Extract the [x, y] coordinate from the center of the cell holding the provided text.  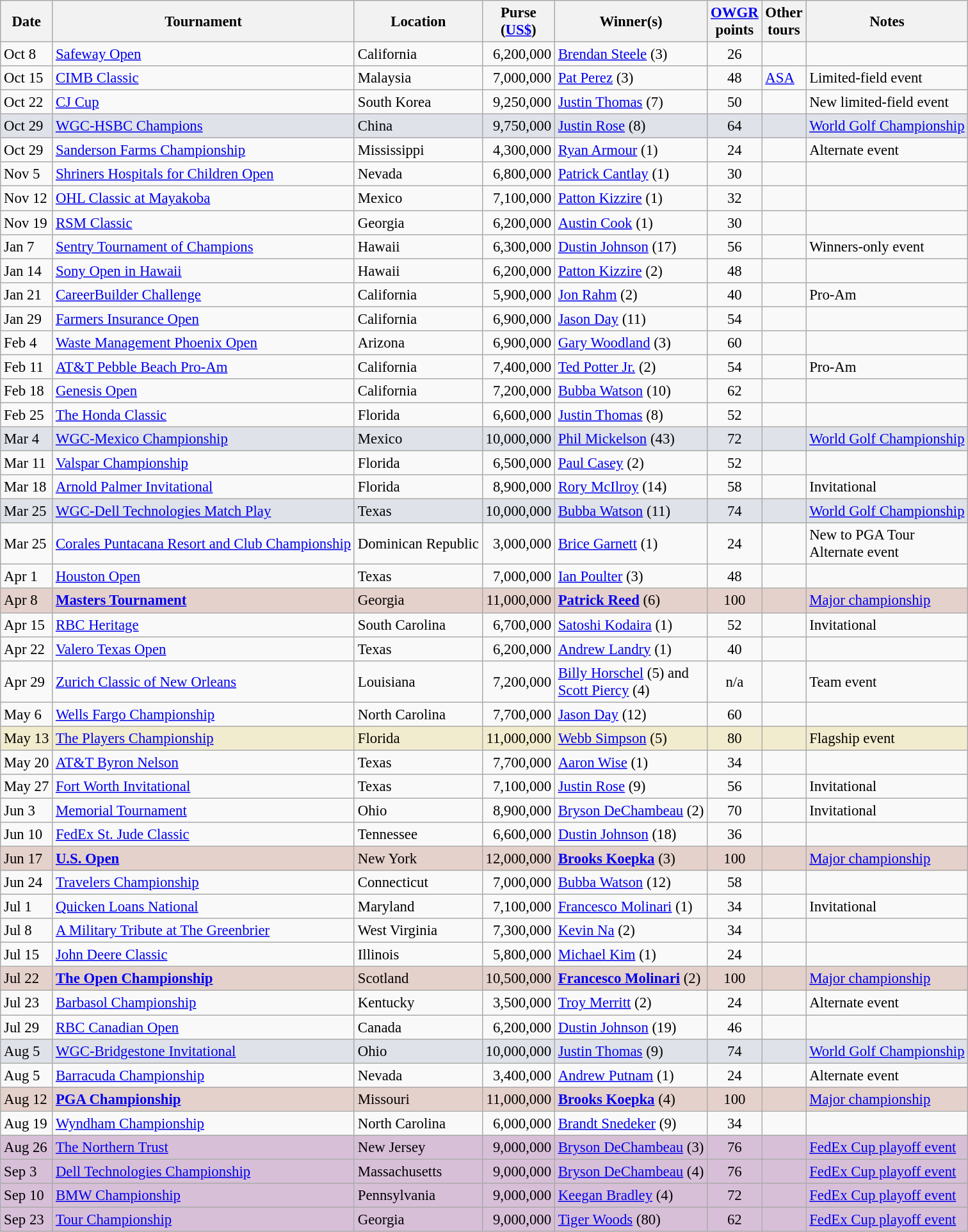
Jason Day (11) [631, 319]
Jan 7 [27, 246]
Waste Management Phoenix Open [204, 343]
May 27 [27, 787]
Corales Puntacana Resort and Club Championship [204, 544]
Francesco Molinari (2) [631, 979]
Masters Tournament [204, 601]
Jul 29 [27, 1027]
Tour Championship [204, 1219]
May 20 [27, 762]
FedEx St. Jude Classic [204, 835]
South Korea [418, 102]
6,300,000 [519, 246]
Apr 15 [27, 625]
Jun 10 [27, 835]
Michael Kim (1) [631, 955]
46 [735, 1027]
Dustin Johnson (17) [631, 246]
The Honda Classic [204, 415]
Wyndham Championship [204, 1123]
Malaysia [418, 78]
New to PGA TourAlternate event [887, 544]
Apr 22 [27, 649]
4,300,000 [519, 150]
70 [735, 810]
Keegan Bradley (4) [631, 1196]
Location [418, 22]
CJ Cup [204, 102]
Francesco Molinari (1) [631, 907]
Bryson DeChambeau (4) [631, 1171]
Justin Thomas (7) [631, 102]
Jon Rahm (2) [631, 294]
Jul 23 [27, 1003]
9,750,000 [519, 126]
CareerBuilder Challenge [204, 294]
5,900,000 [519, 294]
7,300,000 [519, 931]
John Deere Classic [204, 955]
New Jersey [418, 1148]
n/a [735, 681]
Wells Fargo Championship [204, 714]
The Open Championship [204, 979]
Sony Open in Hawaii [204, 271]
May 13 [27, 739]
A Military Tribute at The Greenbrier [204, 931]
Fort Worth Invitational [204, 787]
Team event [887, 681]
OWGRpoints [735, 22]
Flagship event [887, 739]
Arnold Palmer Invitational [204, 487]
China [418, 126]
Kentucky [418, 1003]
Kevin Na (2) [631, 931]
Tiger Woods (80) [631, 1219]
Justin Thomas (9) [631, 1051]
Jul 8 [27, 931]
Sep 23 [27, 1219]
Tennessee [418, 835]
Dustin Johnson (18) [631, 835]
Aaron Wise (1) [631, 762]
Nov 5 [27, 175]
WGC-Bridgestone Invitational [204, 1051]
Troy Merritt (2) [631, 1003]
AT&T Pebble Beach Pro-Am [204, 367]
Billy Horschel (5) and Scott Piercy (4) [631, 681]
Nov 12 [27, 198]
Bubba Watson (10) [631, 391]
Mississippi [418, 150]
Feb 25 [27, 415]
Oct 22 [27, 102]
U.S. Open [204, 859]
32 [735, 198]
Farmers Insurance Open [204, 319]
6,000,000 [519, 1123]
10,500,000 [519, 979]
7,400,000 [519, 367]
Louisiana [418, 681]
Patton Kizzire (1) [631, 198]
Aug 19 [27, 1123]
Valero Texas Open [204, 649]
50 [735, 102]
Justin Rose (9) [631, 787]
Massachusetts [418, 1171]
Jun 17 [27, 859]
WGC-HSBC Champions [204, 126]
West Virginia [418, 931]
Andrew Landry (1) [631, 649]
Tournament [204, 22]
Barracuda Championship [204, 1075]
Gary Woodland (3) [631, 343]
WGC-Mexico Championship [204, 439]
Jul 22 [27, 979]
Jul 15 [27, 955]
Genesis Open [204, 391]
Nov 19 [27, 223]
Feb 18 [27, 391]
Bryson DeChambeau (3) [631, 1148]
Ryan Armour (1) [631, 150]
80 [735, 739]
Andrew Putnam (1) [631, 1075]
Apr 29 [27, 681]
6,700,000 [519, 625]
Sep 3 [27, 1171]
Pat Perez (3) [631, 78]
Winner(s) [631, 22]
Jan 29 [27, 319]
The Players Championship [204, 739]
Memorial Tournament [204, 810]
Barbasol Championship [204, 1003]
3,400,000 [519, 1075]
ASA [784, 78]
Illinois [418, 955]
Scotland [418, 979]
Brooks Koepka (4) [631, 1099]
Bryson DeChambeau (2) [631, 810]
6,800,000 [519, 175]
Arizona [418, 343]
AT&T Byron Nelson [204, 762]
Brice Garnett (1) [631, 544]
Valspar Championship [204, 463]
RSM Classic [204, 223]
CIMB Classic [204, 78]
Sanderson Farms Championship [204, 150]
New York [418, 859]
Houston Open [204, 577]
Jul 1 [27, 907]
5,800,000 [519, 955]
Austin Cook (1) [631, 223]
RBC Heritage [204, 625]
Sep 10 [27, 1196]
Ted Potter Jr. (2) [631, 367]
6,500,000 [519, 463]
Quicken Loans National [204, 907]
64 [735, 126]
Feb 4 [27, 343]
PGA Championship [204, 1099]
Maryland [418, 907]
Aug 12 [27, 1099]
WGC-Dell Technologies Match Play [204, 511]
New limited-field event [887, 102]
Mar 4 [27, 439]
Winners-only event [887, 246]
Mar 18 [27, 487]
Oct 15 [27, 78]
Shriners Hospitals for Children Open [204, 175]
Brandt Snedeker (9) [631, 1123]
Brooks Koepka (3) [631, 859]
Sentry Tournament of Champions [204, 246]
Canada [418, 1027]
Dell Technologies Championship [204, 1171]
Dustin Johnson (19) [631, 1027]
Safeway Open [204, 54]
Jan 14 [27, 271]
3,500,000 [519, 1003]
Limited-field event [887, 78]
Justin Rose (8) [631, 126]
Rory McIlroy (14) [631, 487]
Paul Casey (2) [631, 463]
BMW Championship [204, 1196]
Feb 11 [27, 367]
Apr 1 [27, 577]
Notes [887, 22]
36 [735, 835]
Phil Mickelson (43) [631, 439]
Patrick Cantlay (1) [631, 175]
Ian Poulter (3) [631, 577]
Travelers Championship [204, 883]
Patrick Reed (6) [631, 601]
South Carolina [418, 625]
Apr 8 [27, 601]
Brendan Steele (3) [631, 54]
Patton Kizzire (2) [631, 271]
Justin Thomas (8) [631, 415]
Purse(US$) [519, 22]
Jun 3 [27, 810]
Zurich Classic of New Orleans [204, 681]
Aug 26 [27, 1148]
Satoshi Kodaira (1) [631, 625]
Dominican Republic [418, 544]
Oct 8 [27, 54]
Date [27, 22]
Webb Simpson (5) [631, 739]
May 6 [27, 714]
3,000,000 [519, 544]
Jason Day (12) [631, 714]
Missouri [418, 1099]
RBC Canadian Open [204, 1027]
Mar 11 [27, 463]
12,000,000 [519, 859]
9,250,000 [519, 102]
Othertours [784, 22]
The Northern Trust [204, 1148]
Bubba Watson (11) [631, 511]
Bubba Watson (12) [631, 883]
26 [735, 54]
OHL Classic at Mayakoba [204, 198]
Jun 24 [27, 883]
Pennsylvania [418, 1196]
Connecticut [418, 883]
Jan 21 [27, 294]
